Find where the given text appears and provide that cell's center as [x, y] coordinate. 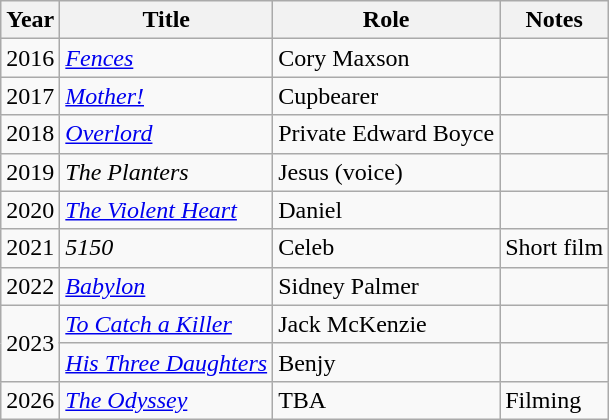
Benjy [386, 362]
2023 [30, 343]
2016 [30, 58]
Mother! [166, 96]
2018 [30, 134]
Private Edward Boyce [386, 134]
2020 [30, 210]
Babylon [166, 286]
Jesus (voice) [386, 172]
Cupbearer [386, 96]
2026 [30, 400]
2022 [30, 286]
2017 [30, 96]
Celeb [386, 248]
To Catch a Killer [166, 324]
Fences [166, 58]
Notes [554, 20]
TBA [386, 400]
His Three Daughters [166, 362]
5150 [166, 248]
Role [386, 20]
2021 [30, 248]
Year [30, 20]
Title [166, 20]
The Violent Heart [166, 210]
Sidney Palmer [386, 286]
Filming [554, 400]
Daniel [386, 210]
Jack McKenzie [386, 324]
The Planters [166, 172]
Cory Maxson [386, 58]
2019 [30, 172]
Overlord [166, 134]
Short film [554, 248]
The Odyssey [166, 400]
